Output the [x, y] coordinate of the center of the cell containing the given text.  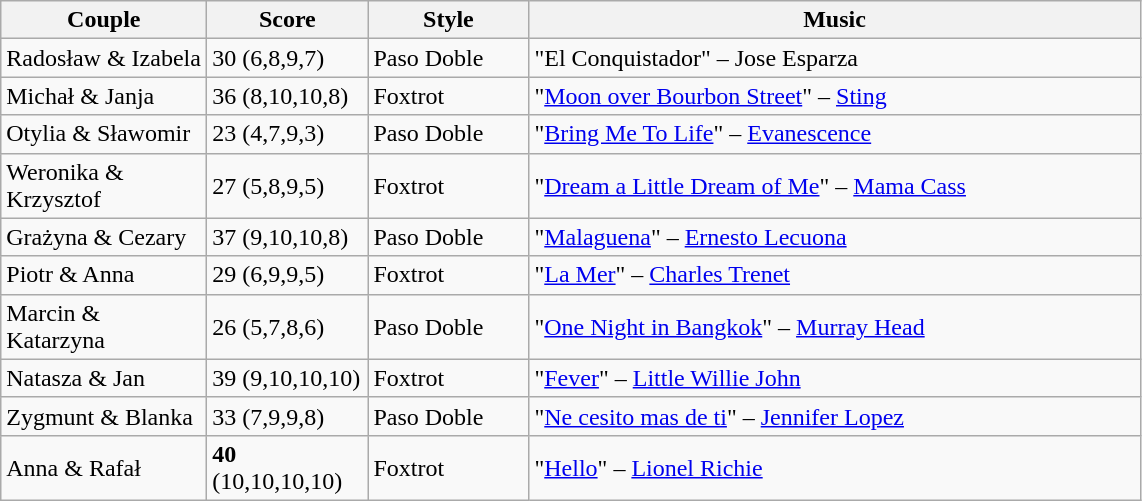
"El Conquistador" – Jose Esparza [834, 58]
"Moon over Bourbon Street" – Sting [834, 96]
Marcin & Katarzyna [104, 326]
Michał & Janja [104, 96]
29 (6,9,9,5) [288, 275]
39 (9,10,10,10) [288, 378]
26 (5,7,8,6) [288, 326]
36 (8,10,10,8) [288, 96]
Otylia & Sławomir [104, 134]
Couple [104, 20]
Natasza & Jan [104, 378]
"One Night in Bangkok" – Murray Head [834, 326]
"Ne cesito mas de ti" – Jennifer Lopez [834, 416]
Grażyna & Cezary [104, 237]
Piotr & Anna [104, 275]
Score [288, 20]
"La Mer" – Charles Trenet [834, 275]
37 (9,10,10,8) [288, 237]
"Dream a Little Dream of Me" – Mama Cass [834, 186]
27 (5,8,9,5) [288, 186]
"Malaguena" – Ernesto Lecuona [834, 237]
Radosław & Izabela [104, 58]
33 (7,9,9,8) [288, 416]
Weronika & Krzysztof [104, 186]
30 (6,8,9,7) [288, 58]
Anna & Rafał [104, 468]
"Hello" – Lionel Richie [834, 468]
Style [448, 20]
23 (4,7,9,3) [288, 134]
40 (10,10,10,10) [288, 468]
Zygmunt & Blanka [104, 416]
"Fever" – Little Willie John [834, 378]
Music [834, 20]
"Bring Me To Life" – Evanescence [834, 134]
